Search for the cell housing the specified text and yield its (X, Y) center coordinate. 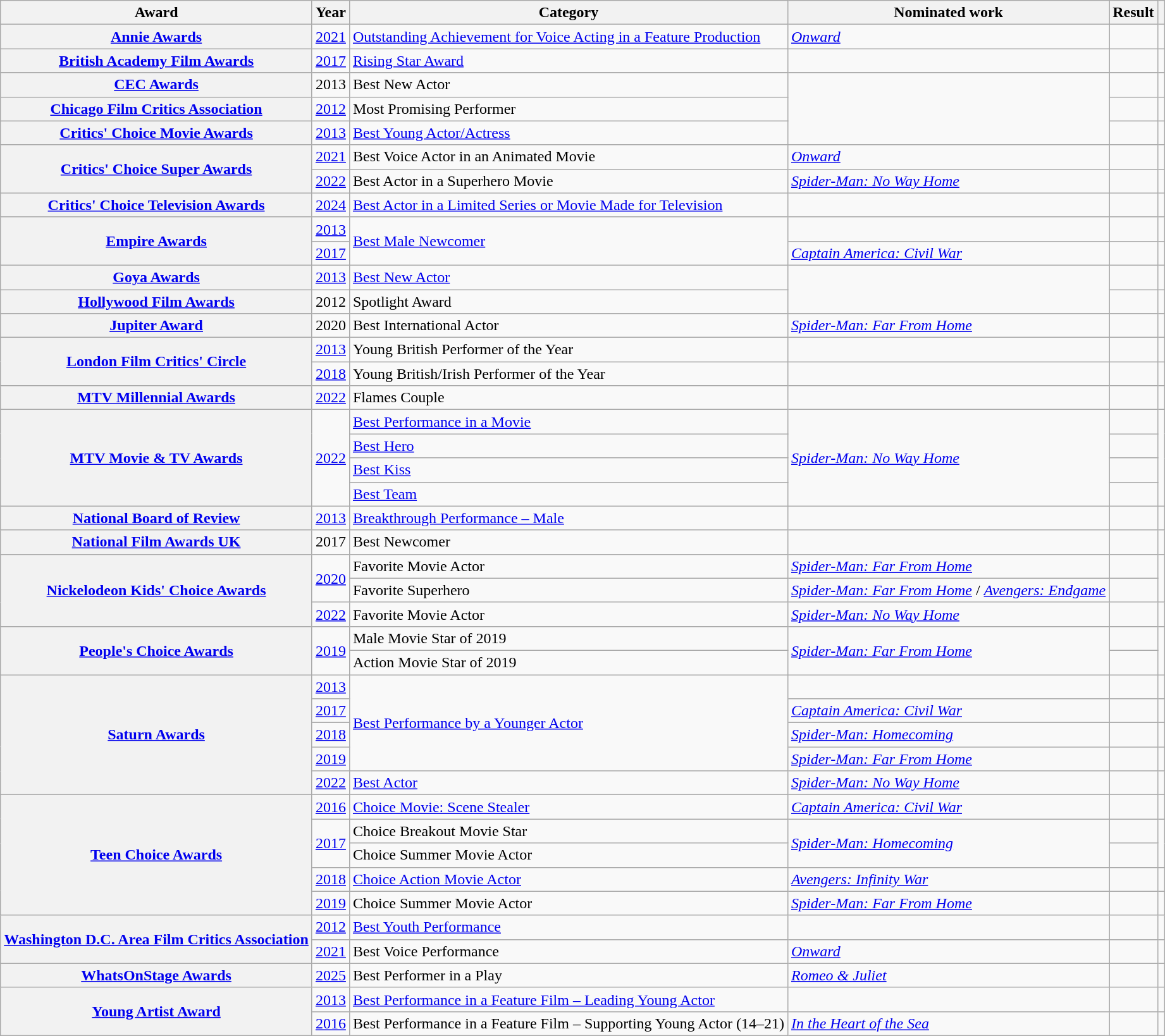
Outstanding Achievement for Voice Acting in a Feature Production (568, 37)
Best Youth Performance (568, 927)
Empire Awards (157, 241)
Romeo & Juliet (948, 975)
CEC Awards (157, 85)
Best Voice Actor in an Animated Movie (568, 157)
Young Artist Award (157, 1011)
National Film Awards UK (157, 542)
Most Promising Performer (568, 109)
Nominated work (948, 13)
Year (330, 13)
Action Movie Star of 2019 (568, 662)
Saturn Awards (157, 734)
Jupiter Award (157, 326)
Result (1133, 13)
Chicago Film Critics Association (157, 109)
Young British Performer of the Year (568, 350)
2024 (330, 205)
In the Heart of the Sea (948, 1023)
Breakthrough Performance – Male (568, 518)
Best Performance in a Feature Film – Leading Young Actor (568, 999)
Best Team (568, 494)
Best Hero (568, 446)
Best International Actor (568, 326)
Goya Awards (157, 277)
Best Young Actor/Actress (568, 133)
Best Male Newcomer (568, 241)
MTV Movie & TV Awards (157, 458)
London Film Critics' Circle (157, 362)
2025 (330, 975)
Critics' Choice Television Awards (157, 205)
Male Movie Star of 2019 (568, 638)
Spotlight Award (568, 302)
Best Actor in a Superhero Movie (568, 181)
Best Performance in a Movie (568, 422)
Best Performance in a Feature Film – Supporting Young Actor (14–21) (568, 1023)
National Board of Review (157, 518)
Rising Star Award (568, 61)
Spider-Man: Far From Home / Avengers: Endgame (948, 590)
Award (157, 13)
WhatsOnStage Awards (157, 975)
British Academy Film Awards (157, 61)
Critics' Choice Movie Awards (157, 133)
Annie Awards (157, 37)
Best Voice Performance (568, 951)
Critics' Choice Super Awards (157, 169)
MTV Millennial Awards (157, 398)
Young British/Irish Performer of the Year (568, 374)
Hollywood Film Awards (157, 302)
Choice Action Movie Actor (568, 879)
Category (568, 13)
People's Choice Awards (157, 650)
Choice Movie: Scene Stealer (568, 807)
Flames Couple (568, 398)
Best Kiss (568, 470)
Choice Breakout Movie Star (568, 831)
Best Performer in a Play (568, 975)
Avengers: Infinity War (948, 879)
Washington D.C. Area Film Critics Association (157, 939)
Teen Choice Awards (157, 855)
Best Performance by a Younger Actor (568, 722)
Best Actor (568, 783)
Best Actor in a Limited Series or Movie Made for Television (568, 205)
Nickelodeon Kids' Choice Awards (157, 590)
Favorite Superhero (568, 590)
Best Newcomer (568, 542)
